Return (x, y) of the center of cell containing provided text 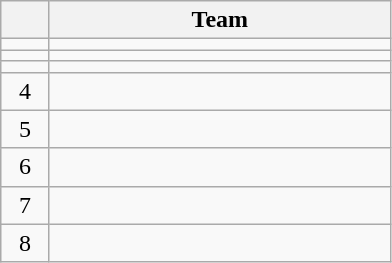
Team (220, 20)
6 (26, 167)
4 (26, 91)
7 (26, 205)
8 (26, 243)
5 (26, 129)
